Return the [x, y] coordinate for the center point of the cell that contains the specified text.  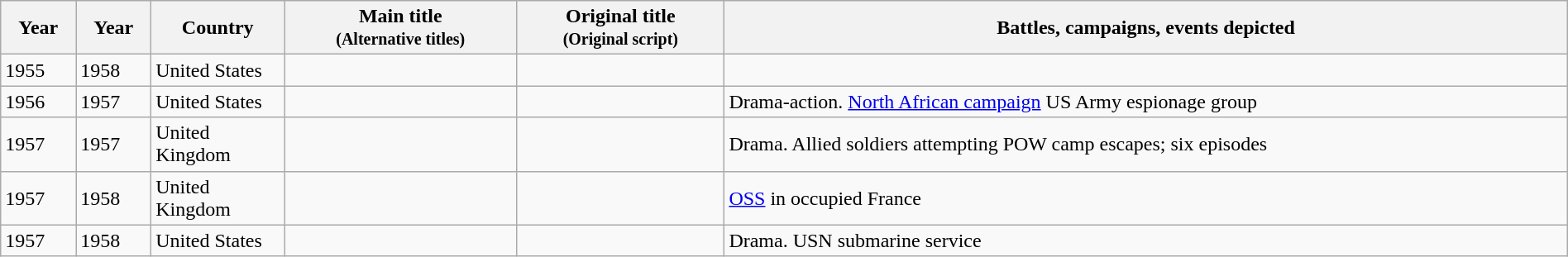
Drama. Allied soldiers attempting POW camp escapes; six episodes [1146, 144]
Drama. USN submarine service [1146, 240]
1956 [38, 102]
Drama-action. North African campaign US Army espionage group [1146, 102]
Original title(Original script) [620, 28]
1955 [38, 70]
Battles, campaigns, events depicted [1146, 28]
OSS in occupied France [1146, 198]
Country [218, 28]
Main title(Alternative titles) [400, 28]
